Capture the cell that displays the provided text and extract its (x, y) central coordinate. 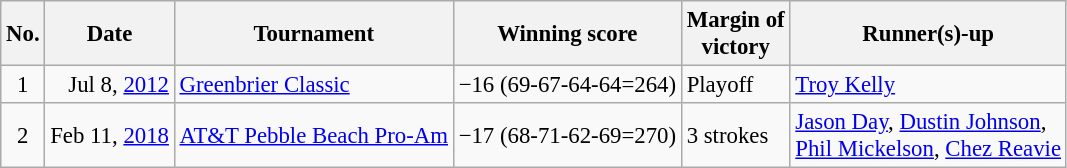
1 (23, 85)
Winning score (567, 34)
Jul 8, 2012 (110, 85)
Runner(s)-up (928, 34)
Margin ofvictory (736, 34)
Jason Day, Dustin Johnson, Phil Mickelson, Chez Reavie (928, 136)
−16 (69-67-64-64=264) (567, 85)
Feb 11, 2018 (110, 136)
3 strokes (736, 136)
Greenbrier Classic (314, 85)
No. (23, 34)
Playoff (736, 85)
Date (110, 34)
−17 (68-71-62-69=270) (567, 136)
Tournament (314, 34)
2 (23, 136)
Troy Kelly (928, 85)
AT&T Pebble Beach Pro-Am (314, 136)
